Pinpoint the cell where the given text exists, returning its (X, Y) midpoint coordinate. 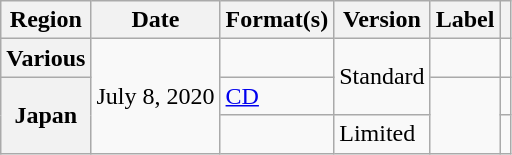
Japan (46, 115)
Various (46, 58)
Date (156, 20)
July 8, 2020 (156, 96)
Format(s) (277, 20)
Standard (382, 77)
Region (46, 20)
Version (382, 20)
Label (465, 20)
CD (277, 96)
Limited (382, 134)
